Find where the given text appears and provide that cell's center as [x, y] coordinate. 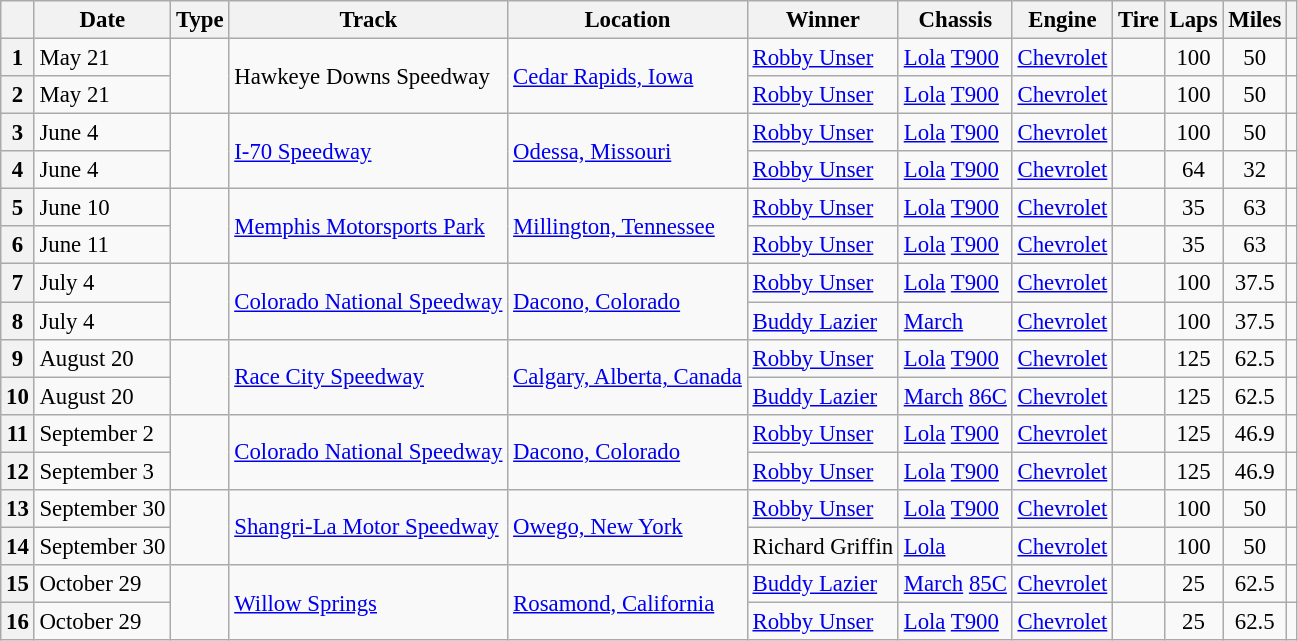
September 3 [102, 471]
Tire [1139, 20]
Cedar Rapids, Iowa [628, 76]
Miles [1255, 20]
Race City Speedway [368, 376]
Shangri-La Motor Speedway [368, 528]
Engine [1062, 20]
5 [18, 208]
3 [18, 133]
1 [18, 58]
Memphis Motorsports Park [368, 226]
11 [18, 433]
September 2 [102, 433]
Calgary, Alberta, Canada [628, 376]
4 [18, 170]
6 [18, 245]
Richard Griffin [822, 546]
Millington, Tennessee [628, 226]
15 [18, 584]
14 [18, 546]
8 [18, 321]
Owego, New York [628, 528]
7 [18, 283]
Type [200, 20]
March [955, 321]
Odessa, Missouri [628, 152]
Chassis [955, 20]
I-70 Speedway [368, 152]
Location [628, 20]
16 [18, 621]
June 10 [102, 208]
32 [1255, 170]
Willow Springs [368, 602]
March 86C [955, 396]
June 11 [102, 245]
Winner [822, 20]
2 [18, 95]
Track [368, 20]
13 [18, 509]
Lola [955, 546]
March 85C [955, 584]
Hawkeye Downs Speedway [368, 76]
10 [18, 396]
64 [1194, 170]
9 [18, 358]
Date [102, 20]
Laps [1194, 20]
Rosamond, California [628, 602]
12 [18, 471]
